Detect which cell encompasses the target text, then output its [x, y] center coordinate. 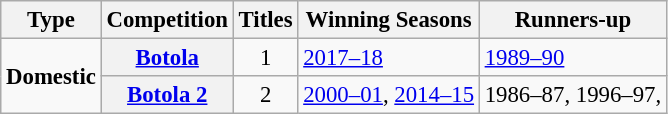
1986–87, 1996–97, [572, 95]
Winning Seasons [388, 20]
1989–90 [572, 58]
Type [51, 20]
2000–01, 2014–15 [388, 95]
Runners-up [572, 20]
2017–18 [388, 58]
Titles [266, 20]
Competition [167, 20]
Botola [167, 58]
Domestic [51, 76]
Botola 2 [167, 95]
1 [266, 58]
2 [266, 95]
